Search for the cell housing the specified text and yield its [X, Y] center coordinate. 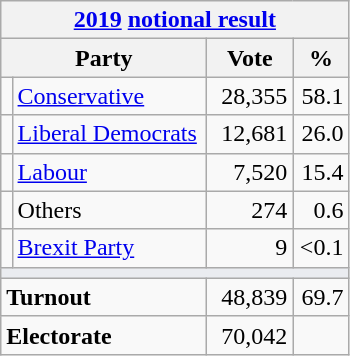
48,839 [250, 297]
26.0 [321, 134]
Conservative [110, 96]
Turnout [104, 297]
70,042 [250, 335]
Brexit Party [110, 248]
% [321, 58]
Liberal Democrats [110, 134]
0.6 [321, 210]
Others [110, 210]
Party [104, 58]
69.7 [321, 297]
58.1 [321, 96]
9 [250, 248]
<0.1 [321, 248]
Vote [250, 58]
15.4 [321, 172]
7,520 [250, 172]
Labour [110, 172]
28,355 [250, 96]
274 [250, 210]
2019 notional result [175, 20]
Electorate [104, 335]
12,681 [250, 134]
